Locate the cell with the specified text and output its (X, Y) center coordinate. 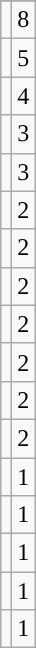
5 (24, 58)
4 (24, 96)
8 (24, 20)
